Provide the (X, Y) coordinate of the cell's center where the given text is located.  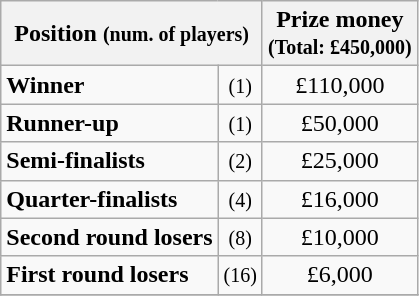
Position (num. of players) (132, 34)
(4) (240, 199)
£6,000 (340, 275)
£10,000 (340, 237)
Prize money(Total: £450,000) (340, 34)
£50,000 (340, 123)
Second round losers (110, 237)
(16) (240, 275)
£25,000 (340, 161)
(8) (240, 237)
(2) (240, 161)
First round losers (110, 275)
£16,000 (340, 199)
Runner-up (110, 123)
Quarter-finalists (110, 199)
£110,000 (340, 85)
Semi-finalists (110, 161)
Winner (110, 85)
